For the text-containing cell, return its midpoint in [X, Y] coordinate format. 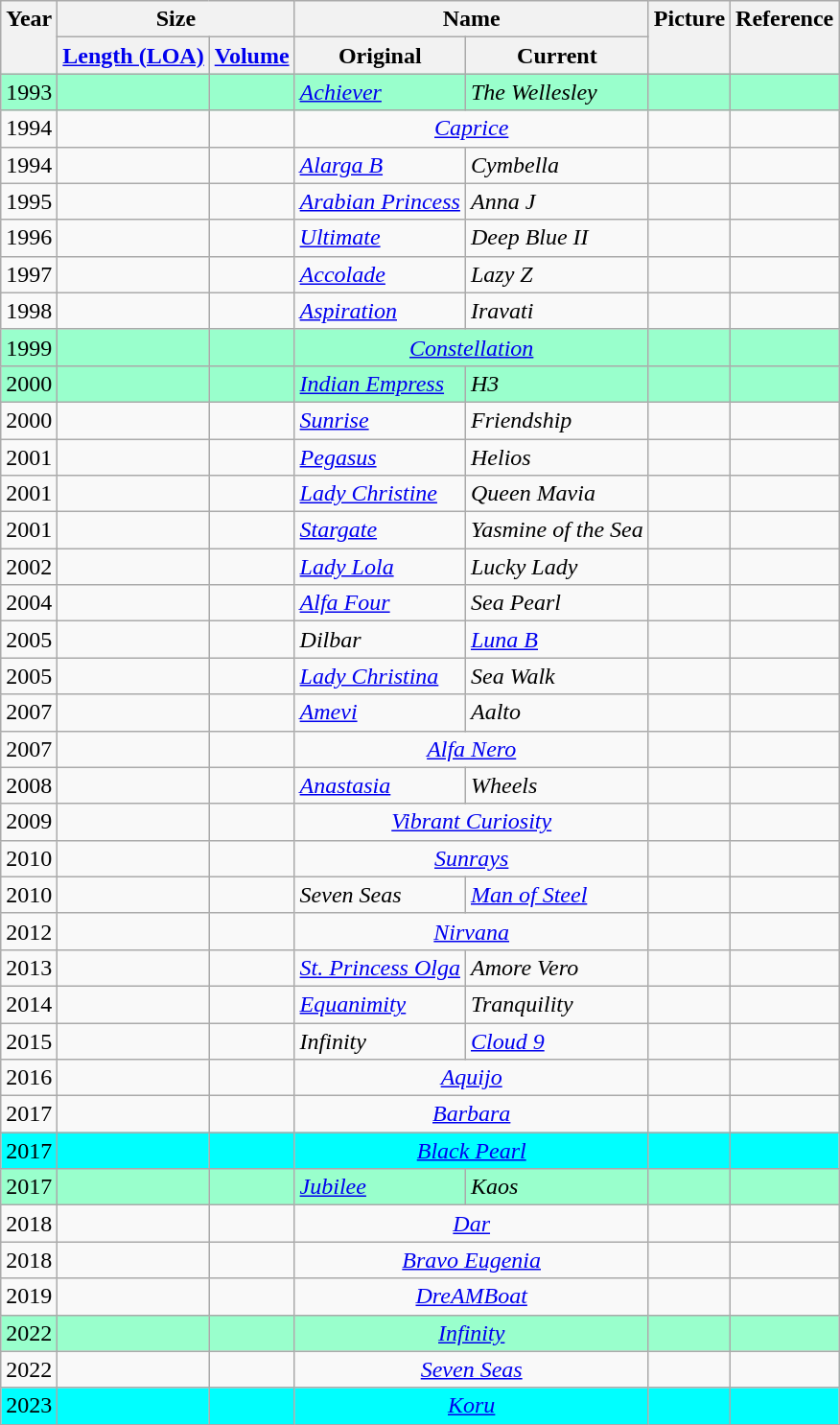
Accolade [380, 274]
Sea Pearl [556, 603]
Anna J [556, 201]
Dar [472, 1224]
Aalto [556, 712]
Deep Blue II [556, 238]
2002 [29, 567]
2023 [29, 1406]
Friendship [556, 420]
2015 [29, 1040]
Lucky Lady [556, 567]
Aspiration [380, 311]
Tranquility [556, 1004]
Constellation [472, 347]
2013 [29, 968]
Helios [556, 457]
Alarga B [380, 165]
Man of Steel [556, 895]
1998 [29, 311]
1995 [29, 201]
Koru [472, 1406]
1996 [29, 238]
Volume [251, 56]
Iravati [556, 311]
Aquijo [472, 1078]
Black Pearl [472, 1151]
2014 [29, 1004]
Achiever [380, 92]
Jubilee [380, 1187]
Arabian Princess [380, 201]
Cymbella [556, 165]
2009 [29, 822]
Original [380, 56]
Luna B [556, 640]
Barbara [472, 1114]
2012 [29, 931]
Wheels [556, 785]
2016 [29, 1078]
Length (LOA) [133, 56]
Sunrise [380, 420]
Reference [784, 37]
Lady Lola [380, 567]
Sea Walk [556, 676]
Nirvana [472, 931]
Lazy Z [556, 274]
1993 [29, 92]
Queen Mavia [556, 494]
Year [29, 37]
Size [176, 19]
Caprice [472, 128]
DreAMBoat [472, 1297]
Amore Vero [556, 968]
St. Princess Olga [380, 968]
Current [556, 56]
Cloud 9 [556, 1040]
Picture [688, 37]
Alfa Nero [472, 749]
1999 [29, 347]
H3 [556, 384]
2019 [29, 1297]
Stargate [380, 530]
Ultimate [380, 238]
Vibrant Curiosity [472, 822]
Kaos [556, 1187]
Amevi [380, 712]
Lady Christina [380, 676]
1997 [29, 274]
Sunrays [472, 858]
Pegasus [380, 457]
Anastasia [380, 785]
Name [472, 19]
Yasmine of the Sea [556, 530]
Dilbar [380, 640]
Equanimity [380, 1004]
Lady Christine [380, 494]
Bravo Eugenia [472, 1260]
2004 [29, 603]
2008 [29, 785]
The Wellesley [556, 92]
Indian Empress [380, 384]
Alfa Four [380, 603]
